Find where the given text appears and provide that cell's center as [X, Y] coordinate. 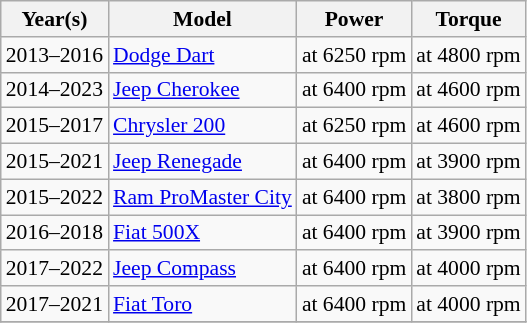
Fiat Toro [202, 304]
2015–2021 [54, 162]
2015–2022 [54, 197]
Jeep Renegade [202, 162]
at 4800 rpm [468, 55]
Dodge Dart [202, 55]
Power [354, 19]
Fiat 500X [202, 233]
Torque [468, 19]
Year(s) [54, 19]
2017–2021 [54, 304]
Chrysler 200 [202, 126]
Jeep Cherokee [202, 90]
2015–2017 [54, 126]
Jeep Compass [202, 269]
2017–2022 [54, 269]
2013–2016 [54, 55]
2014–2023 [54, 90]
Model [202, 19]
at 3800 rpm [468, 197]
Ram ProMaster City [202, 197]
2016–2018 [54, 233]
